Pinpoint the cell where the given text exists, returning its [x, y] midpoint coordinate. 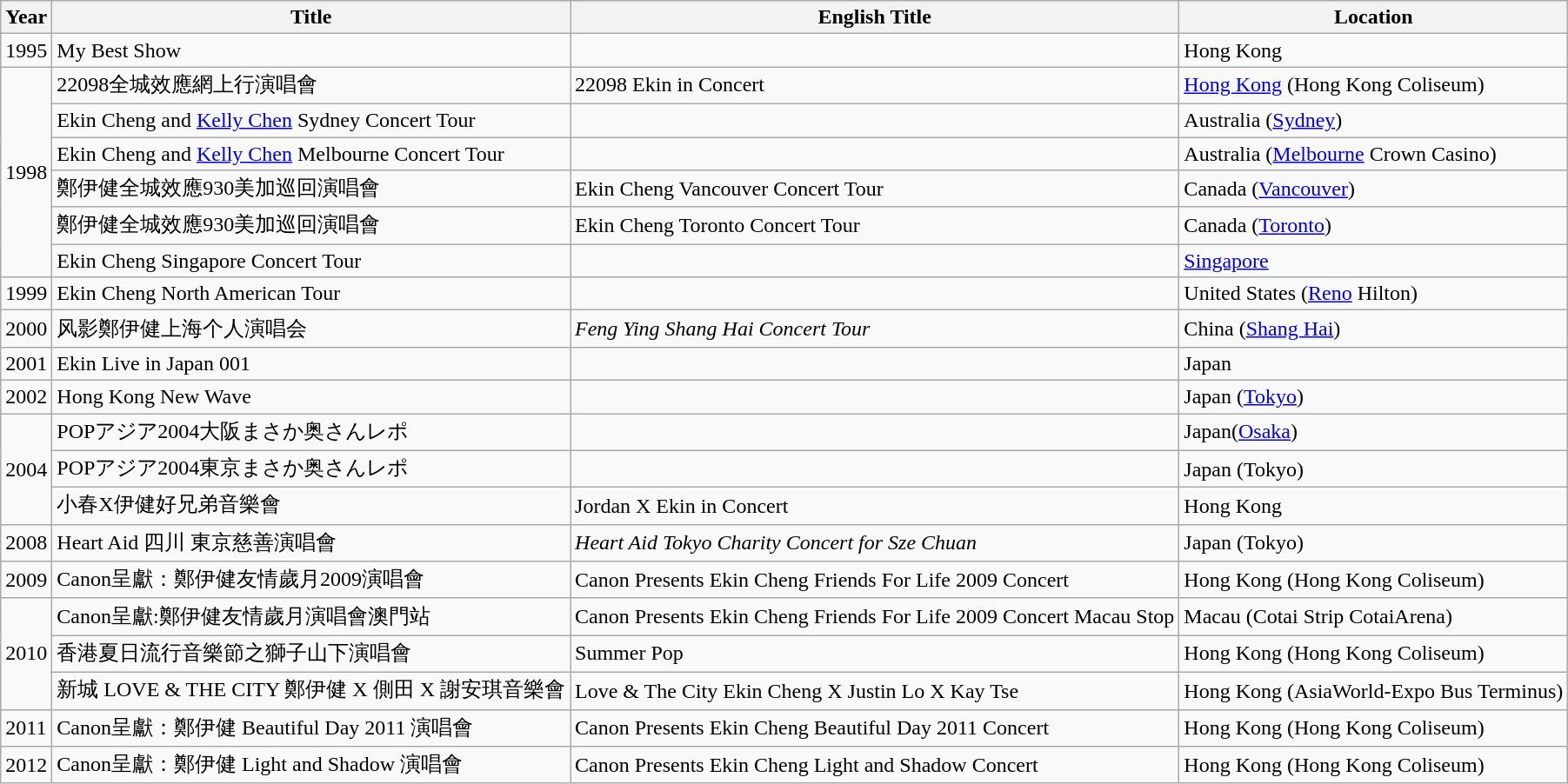
Heart Aid Tokyo Charity Concert for Sze Chuan [875, 542]
2010 [26, 654]
2012 [26, 765]
1999 [26, 294]
China (Shang Hai) [1374, 329]
Summer Pop [875, 654]
22098全城效應網上行演唱會 [311, 85]
Title [311, 17]
Macau (Cotai Strip CotaiArena) [1374, 617]
Singapore [1374, 261]
Japan [1374, 363]
Year [26, 17]
Location [1374, 17]
Ekin Cheng Toronto Concert Tour [875, 226]
Canada (Vancouver) [1374, 189]
Ekin Cheng Vancouver Concert Tour [875, 189]
Canada (Toronto) [1374, 226]
POPアジア2004大阪まさか奥さんレポ [311, 433]
POPアジア2004東京まさか奥さんレポ [311, 469]
2000 [26, 329]
Canon呈獻：鄭伊健 Beautiful Day 2011 演唱會 [311, 728]
Ekin Cheng and Kelly Chen Sydney Concert Tour [311, 120]
Canon Presents Ekin Cheng Light and Shadow Concert [875, 765]
My Best Show [311, 50]
Jordan X Ekin in Concert [875, 506]
2011 [26, 728]
Canon Presents Ekin Cheng Friends For Life 2009 Concert [875, 581]
Japan(Osaka) [1374, 433]
English Title [875, 17]
United States (Reno Hilton) [1374, 294]
Canon Presents Ekin Cheng Friends For Life 2009 Concert Macau Stop [875, 617]
2002 [26, 396]
Ekin Cheng and Kelly Chen Melbourne Concert Tour [311, 154]
小春X伊健好兄弟音樂會 [311, 506]
1995 [26, 50]
Canon呈獻：鄭伊健 Light and Shadow 演唱會 [311, 765]
22098 Ekin in Concert [875, 85]
Love & The City Ekin Cheng X Justin Lo X Kay Tse [875, 690]
Australia (Melbourne Crown Casino) [1374, 154]
香港夏日流行音樂節之獅子山下演唱會 [311, 654]
风影鄭伊健上海个人演唱会 [311, 329]
2009 [26, 581]
Ekin Cheng Singapore Concert Tour [311, 261]
Canon Presents Ekin Cheng Beautiful Day 2011 Concert [875, 728]
2001 [26, 363]
Ekin Cheng North American Tour [311, 294]
Canon呈獻:鄭伊健友情歲月演唱會澳門站 [311, 617]
Ekin Live in Japan 001 [311, 363]
Canon呈獻：鄭伊健友情歲月2009演唱會 [311, 581]
Heart Aid 四川 東京慈善演唱會 [311, 542]
Feng Ying Shang Hai Concert Tour [875, 329]
Hong Kong New Wave [311, 396]
2004 [26, 469]
新城 LOVE & THE CITY 鄭伊健 X 側田 X 謝安琪音樂會 [311, 690]
2008 [26, 542]
Australia (Sydney) [1374, 120]
1998 [26, 172]
Hong Kong (AsiaWorld-Expo Bus Terminus) [1374, 690]
